Return (X, Y) of the center of cell containing provided text 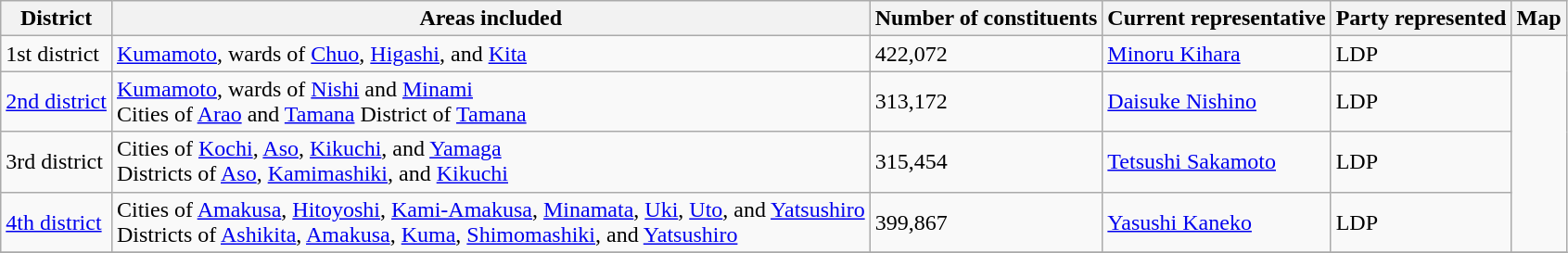
Current representative (1217, 19)
399,867 (987, 222)
Kumamoto, wards of Nishi and MinamiCities of Arao and Tamana District of Tamana (491, 102)
313,172 (987, 102)
Party represented (1421, 19)
315,454 (987, 161)
Number of constituents (987, 19)
Map (1539, 19)
Areas included (491, 19)
Cities of Amakusa, Hitoyoshi, Kami-Amakusa, Minamata, Uki, Uto, and YatsushiroDistricts of Ashikita, Amakusa, Kuma, Shimomashiki, and Yatsushiro (491, 222)
422,072 (987, 54)
Cities of Kochi, Aso, Kikuchi, and YamagaDistricts of Aso, Kamimashiki, and Kikuchi (491, 161)
District (57, 19)
Kumamoto, wards of Chuo, Higashi, and Kita (491, 54)
Yasushi Kaneko (1217, 222)
4th district (57, 222)
1st district (57, 54)
Minoru Kihara (1217, 54)
Tetsushi Sakamoto (1217, 161)
Daisuke Nishino (1217, 102)
2nd district (57, 102)
3rd district (57, 161)
